Find where the given text appears and provide that cell's center as (X, Y) coordinate. 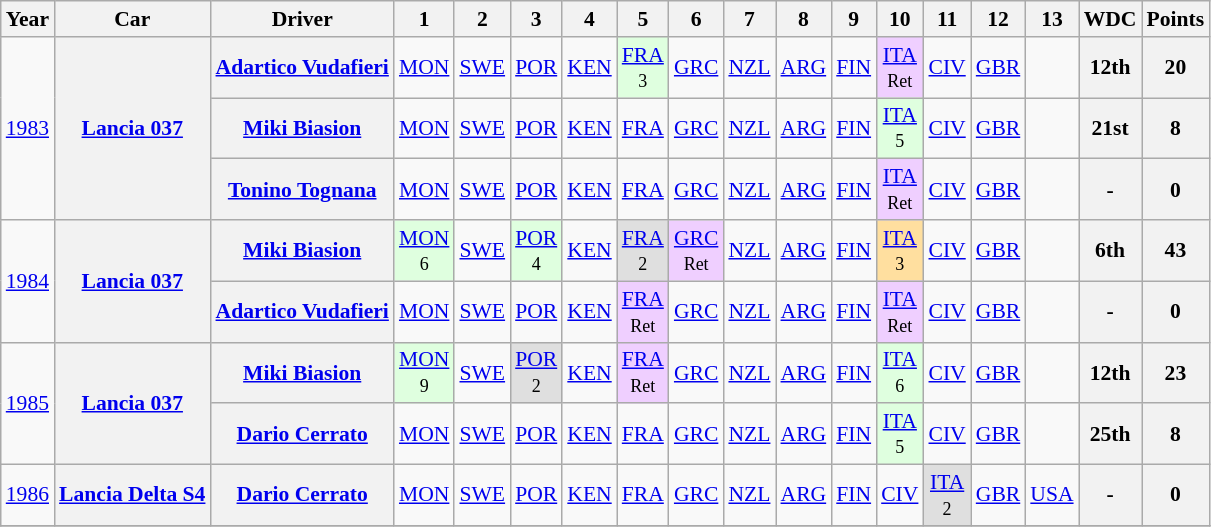
7 (749, 19)
Tonino Tognana (302, 190)
1983 (28, 128)
FRA3 (643, 68)
1 (424, 19)
GRCRet (696, 250)
ITA3 (900, 250)
Car (132, 19)
21st (1110, 128)
Points (1176, 19)
43 (1176, 250)
MON6 (424, 250)
ITA6 (900, 372)
23 (1176, 372)
20 (1176, 68)
6th (1110, 250)
Driver (302, 19)
MON9 (424, 372)
3 (536, 19)
1985 (28, 403)
2 (482, 19)
1984 (28, 281)
Year (28, 19)
9 (854, 19)
13 (1052, 19)
FRA2 (643, 250)
25th (1110, 434)
5 (643, 19)
1986 (28, 496)
Lancia Delta S4 (132, 496)
USA (1052, 496)
6 (696, 19)
POR2 (536, 372)
12 (998, 19)
POR4 (536, 250)
WDC (1110, 19)
4 (589, 19)
10 (900, 19)
ITA2 (946, 496)
11 (946, 19)
